Return [x, y] of the center of cell containing provided text 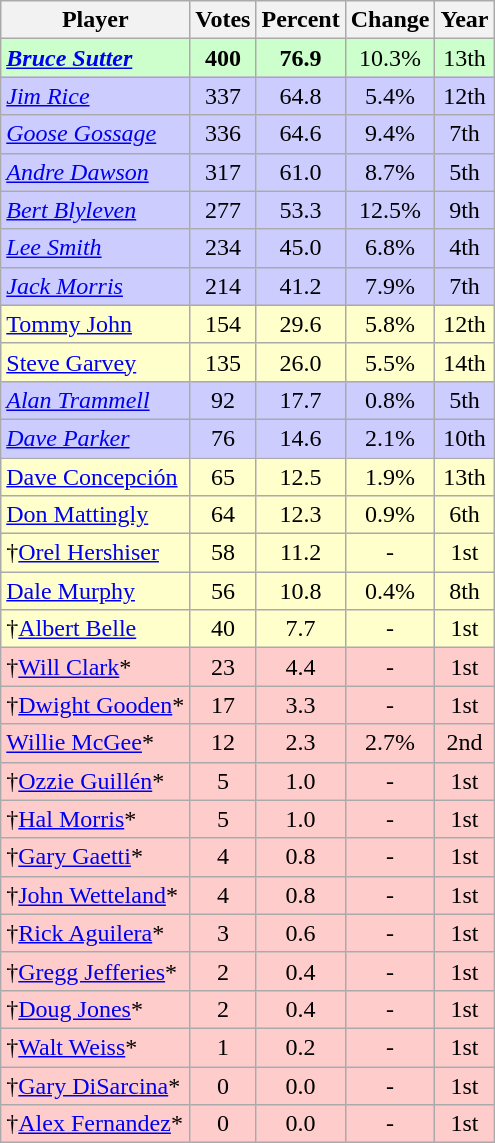
0.2 [300, 1047]
56 [223, 591]
†Orel Hershiser [96, 553]
7.7 [300, 629]
12 [223, 743]
Player [96, 20]
3.3 [300, 705]
10.3% [390, 58]
†Albert Belle [96, 629]
Change [390, 20]
†Walt Weiss* [96, 1047]
14.6 [300, 438]
6th [464, 515]
Percent [300, 20]
317 [223, 172]
0.4% [390, 591]
92 [223, 400]
Jim Rice [96, 96]
3 [223, 933]
64.6 [300, 134]
9.4% [390, 134]
Jack Morris [96, 286]
64 [223, 515]
76.9 [300, 58]
45.0 [300, 248]
†Gary Gaetti* [96, 857]
†Gregg Jefferies* [96, 971]
234 [223, 248]
76 [223, 438]
Don Mattingly [96, 515]
†Hal Morris* [96, 819]
†John Wetteland* [96, 895]
0.6 [300, 933]
Dave Concepción [96, 477]
61.0 [300, 172]
†Alex Fernandez* [96, 1124]
5.4% [390, 96]
5.5% [390, 362]
337 [223, 96]
†Dwight Gooden* [96, 705]
†Ozzie Guillén* [96, 781]
2.1% [390, 438]
8th [464, 591]
17 [223, 705]
Willie McGee* [96, 743]
336 [223, 134]
4.4 [300, 667]
2.7% [390, 743]
12.5 [300, 477]
214 [223, 286]
135 [223, 362]
65 [223, 477]
29.6 [300, 324]
Votes [223, 20]
†Doug Jones* [96, 1009]
†Will Clark* [96, 667]
2nd [464, 743]
1.9% [390, 477]
10th [464, 438]
11.2 [300, 553]
53.3 [300, 210]
0.9% [390, 515]
Bruce Sutter [96, 58]
4th [464, 248]
154 [223, 324]
5.8% [390, 324]
0.8% [390, 400]
41.2 [300, 286]
Dale Murphy [96, 591]
58 [223, 553]
Bert Blyleven [96, 210]
12.5% [390, 210]
40 [223, 629]
17.7 [300, 400]
Steve Garvey [96, 362]
Tommy John [96, 324]
Dave Parker [96, 438]
12.3 [300, 515]
Year [464, 20]
10.8 [300, 591]
Goose Gossage [96, 134]
1 [223, 1047]
2.3 [300, 743]
Andre Dawson [96, 172]
Alan Trammell [96, 400]
6.8% [390, 248]
64.8 [300, 96]
9th [464, 210]
400 [223, 58]
†Gary DiSarcina* [96, 1085]
8.7% [390, 172]
Lee Smith [96, 248]
14th [464, 362]
277 [223, 210]
26.0 [300, 362]
7.9% [390, 286]
†Rick Aguilera* [96, 933]
23 [223, 667]
